Return (X, Y) of the center of cell containing provided text 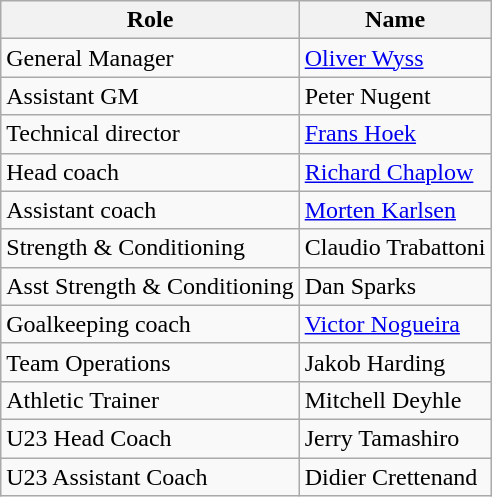
Assistant GM (150, 96)
Frans Hoek (395, 134)
Richard Chaplow (395, 172)
Name (395, 20)
Victor Nogueira (395, 324)
Didier Crettenand (395, 477)
Goalkeeping coach (150, 324)
U23 Assistant Coach (150, 477)
Oliver Wyss (395, 58)
Asst Strength & Conditioning (150, 286)
Strength & Conditioning (150, 248)
Morten Karlsen (395, 210)
Head coach (150, 172)
Jerry Tamashiro (395, 438)
Jakob Harding (395, 362)
Peter Nugent (395, 96)
Athletic Trainer (150, 400)
U23 Head Coach (150, 438)
Assistant coach (150, 210)
Mitchell Deyhle (395, 400)
Claudio Trabattoni (395, 248)
Team Operations (150, 362)
Technical director (150, 134)
General Manager (150, 58)
Dan Sparks (395, 286)
Role (150, 20)
